Return (x, y) of the center of cell containing provided text 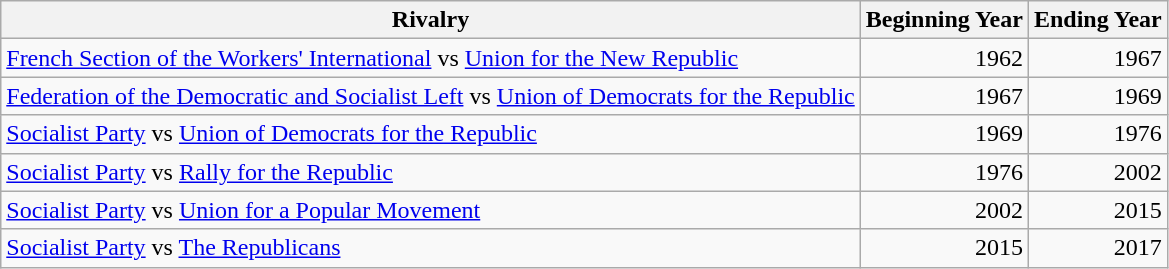
2017 (1098, 248)
1962 (944, 58)
French Section of the Workers' International vs Union for the New Republic (431, 58)
Ending Year (1098, 20)
Rivalry (431, 20)
Socialist Party vs Union of Democrats for the Republic (431, 134)
Socialist Party vs Rally for the Republic (431, 172)
Socialist Party vs The Republicans (431, 248)
Beginning Year (944, 20)
Socialist Party vs Union for a Popular Movement (431, 210)
Federation of the Democratic and Socialist Left vs Union of Democrats for the Republic (431, 96)
